Pinpoint the cell where the given text exists, returning its (x, y) midpoint coordinate. 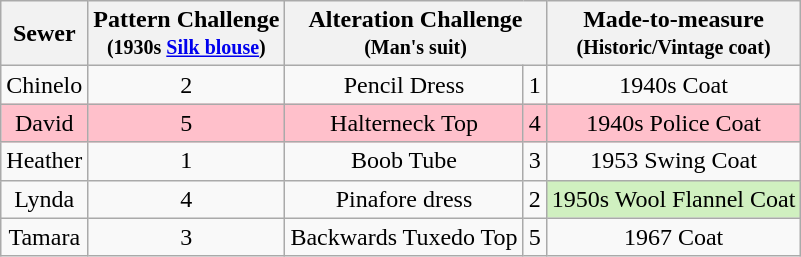
Tamara (44, 237)
1967 Coat (674, 237)
1940s Coat (674, 85)
1940s Police Coat (674, 123)
Sewer (44, 34)
Alteration Challenge(Man's suit) (416, 34)
David (44, 123)
Halterneck Top (404, 123)
Pinafore dress (404, 199)
Backwards Tuxedo Top (404, 237)
Pattern Challenge(1930s Silk blouse) (186, 34)
Pencil Dress (404, 85)
Chinelo (44, 85)
Lynda (44, 199)
Made-to-measure(Historic/Vintage coat) (674, 34)
Heather (44, 161)
1953 Swing Coat (674, 161)
Boob Tube (404, 161)
1950s Wool Flannel Coat (674, 199)
